Return [X, Y] of the center of cell containing provided text 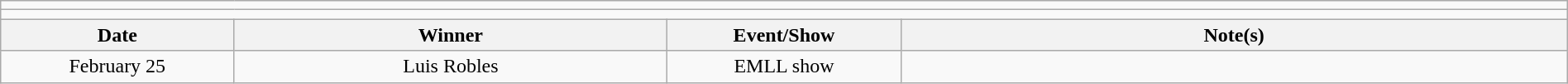
February 25 [117, 67]
Note(s) [1234, 35]
Luis Robles [451, 67]
Date [117, 35]
EMLL show [784, 67]
Event/Show [784, 35]
Winner [451, 35]
